Scan for the cell matching the given text and deliver its [X, Y] coordinate at center. 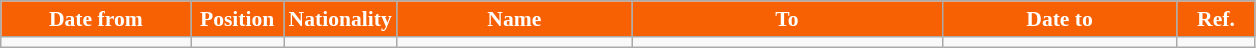
Position [238, 19]
Ref. [1216, 19]
Name [514, 19]
To [787, 19]
Date to [1060, 19]
Date from [96, 19]
Nationality [340, 19]
